Pinpoint the cell where the given text exists, returning its [X, Y] midpoint coordinate. 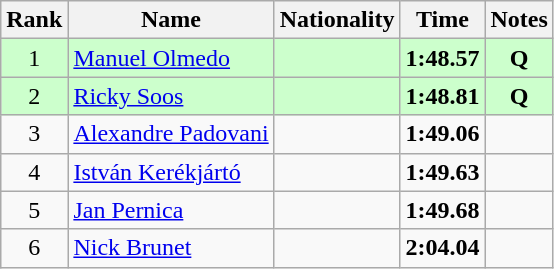
Jan Pernica [171, 210]
Alexandre Padovani [171, 134]
Rank [34, 20]
4 [34, 172]
2:04.04 [442, 248]
2 [34, 96]
Name [171, 20]
Nick Brunet [171, 248]
1:49.68 [442, 210]
Notes [519, 20]
István Kerékjártó [171, 172]
Manuel Olmedo [171, 58]
1:49.06 [442, 134]
6 [34, 248]
Time [442, 20]
1 [34, 58]
3 [34, 134]
1:48.81 [442, 96]
Nationality [337, 20]
1:48.57 [442, 58]
1:49.63 [442, 172]
Ricky Soos [171, 96]
5 [34, 210]
